Determine the [x, y] coordinate at the center of the cell enclosing the given text.  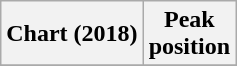
Peakposition [189, 34]
Chart (2018) [72, 34]
